Find where the given text appears and provide that cell's center as [x, y] coordinate. 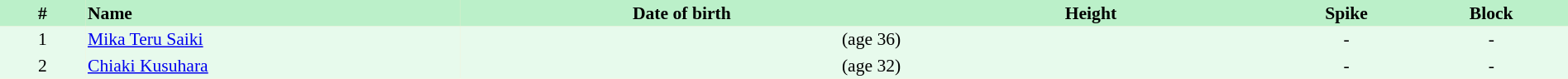
2 [43, 66]
Height [1090, 13]
Date of birth [681, 13]
Name [273, 13]
(age 36) [681, 40]
(age 32) [681, 66]
Mika Teru Saiki [273, 40]
# [43, 13]
1 [43, 40]
Spike [1346, 13]
Chiaki Kusuhara [273, 66]
Block [1491, 13]
